Pinpoint the cell where the given text exists, returning its (x, y) midpoint coordinate. 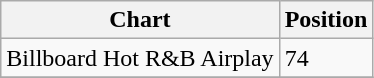
Position (326, 20)
Billboard Hot R&B Airplay (140, 58)
74 (326, 58)
Chart (140, 20)
